Find where the given text appears and provide that cell's center as (X, Y) coordinate. 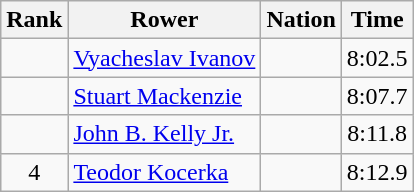
8:02.5 (377, 58)
8:11.8 (377, 134)
4 (34, 172)
8:07.7 (377, 96)
Rank (34, 20)
8:12.9 (377, 172)
John B. Kelly Jr. (164, 134)
Teodor Kocerka (164, 172)
Nation (301, 20)
Time (377, 20)
Vyacheslav Ivanov (164, 58)
Stuart Mackenzie (164, 96)
Rower (164, 20)
